Detect which cell encompasses the target text, then output its (X, Y) center coordinate. 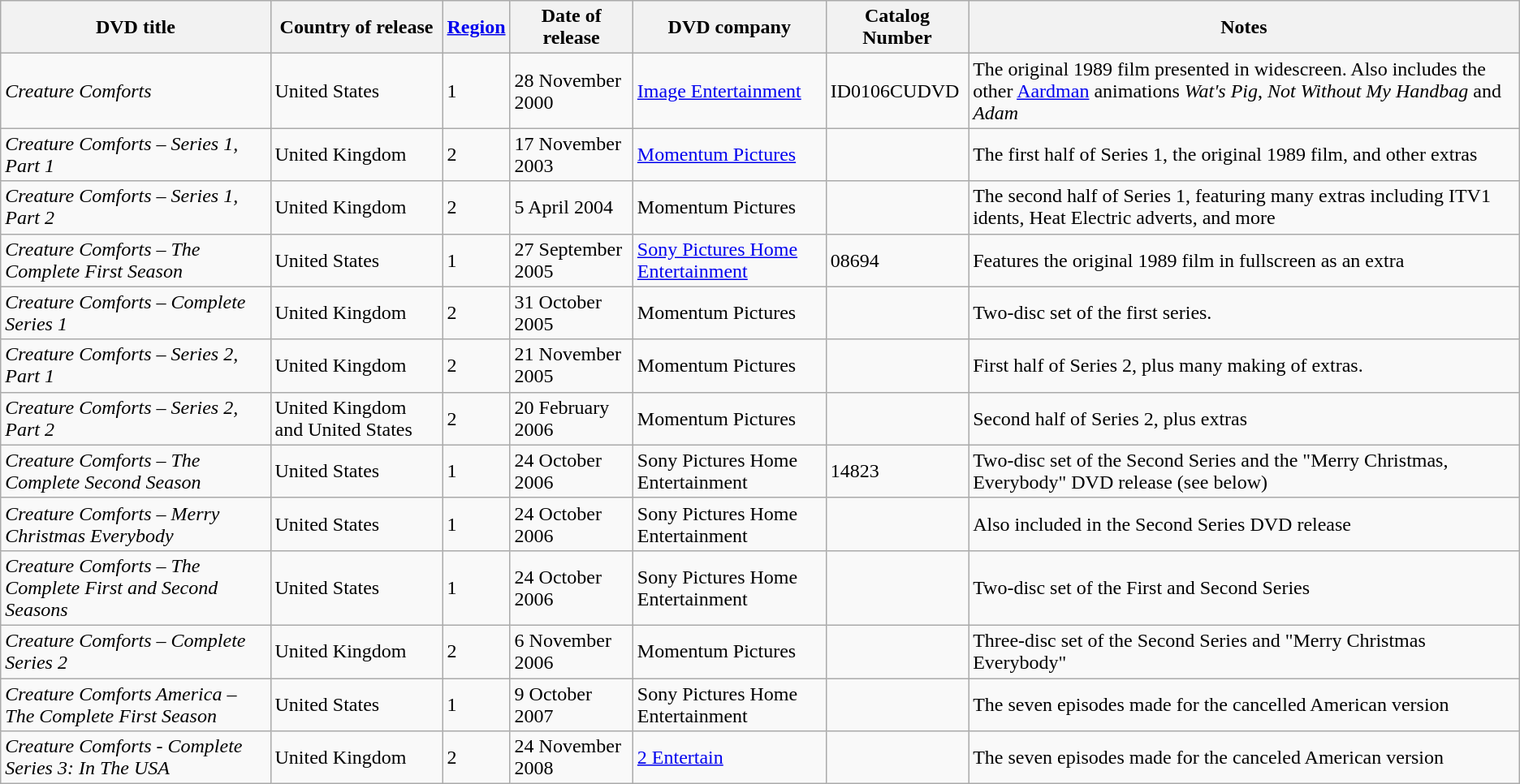
DVD company (729, 28)
Date of release (572, 28)
20 February 2006 (572, 419)
The seven episodes made for the canceled American version (1244, 758)
Two-disc set of the Second Series and the "Merry Christmas, Everybody" DVD release (see below) (1244, 471)
5 April 2004 (572, 208)
The seven episodes made for the cancelled American version (1244, 704)
Creature Comforts – Series 2, Part 1 (136, 365)
Three-disc set of the Second Series and "Merry Christmas Everybody" (1244, 651)
Creature Comforts – Complete Series 2 (136, 651)
Notes (1244, 28)
Two-disc set of the first series. (1244, 313)
The first half of Series 1, the original 1989 film, and other extras (1244, 154)
21 November 2005 (572, 365)
Also included in the Second Series DVD release (1244, 524)
Creature Comforts – Series 1, Part 1 (136, 154)
Image Entertainment (729, 91)
Creature Comforts (136, 91)
Region (476, 28)
Two-disc set of the First and Second Series (1244, 588)
28 November 2000 (572, 91)
31 October 2005 (572, 313)
Creature Comforts – Series 1, Part 2 (136, 208)
Creature Comforts – The Complete Second Season (136, 471)
Creature Comforts - Complete Series 3: In The USA (136, 758)
First half of Series 2, plus many making of extras. (1244, 365)
08694 (896, 260)
The second half of Series 1, featuring many extras including ITV1 idents, Heat Electric adverts, and more (1244, 208)
Creature Comforts – Merry Christmas Everybody (136, 524)
Country of release (356, 28)
6 November 2006 (572, 651)
ID0106CUDVD (896, 91)
17 November 2003 (572, 154)
2 Entertain (729, 758)
United Kingdom and United States (356, 419)
Creature Comforts – Series 2, Part 2 (136, 419)
Catalog Number (896, 28)
DVD title (136, 28)
27 September 2005 (572, 260)
Creature Comforts America – The Complete First Season (136, 704)
The original 1989 film presented in widescreen. Also includes the other Aardman animations Wat's Pig, Not Without My Handbag and Adam (1244, 91)
24 November 2008 (572, 758)
9 October 2007 (572, 704)
Creature Comforts – Complete Series 1 (136, 313)
Features the original 1989 film in fullscreen as an extra (1244, 260)
Second half of Series 2, plus extras (1244, 419)
Creature Comforts – The Complete First and Second Seasons (136, 588)
Creature Comforts – The Complete First Season (136, 260)
14823 (896, 471)
